Output the [X, Y] coordinate of the center of the cell containing the given text.  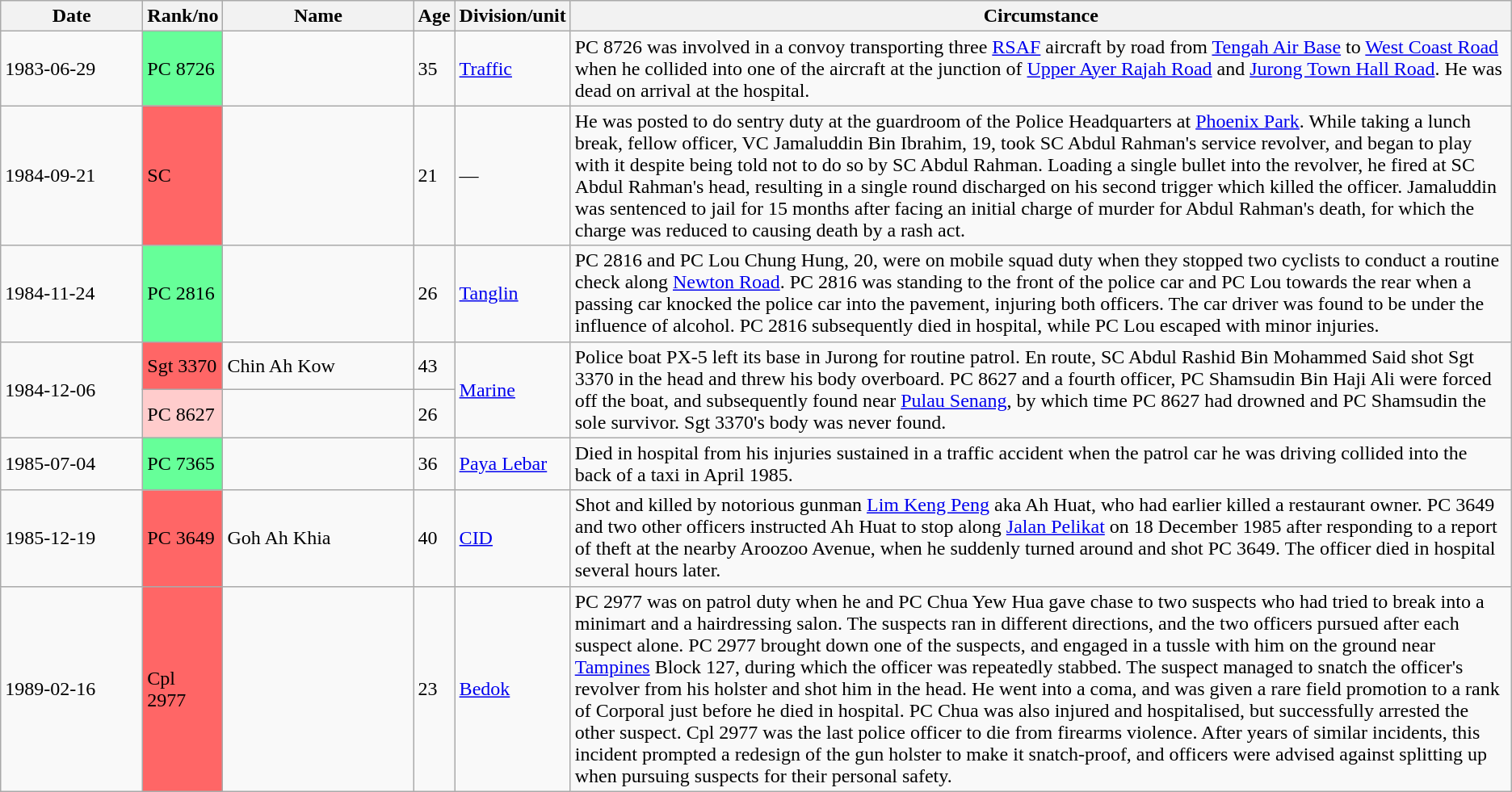
43 [435, 366]
1985-12-19 [72, 538]
21 [435, 176]
Sgt 3370 [183, 366]
PC 8726 [183, 69]
PC 7365 [183, 463]
Circumstance [1040, 16]
1983-06-29 [72, 69]
1984-11-24 [72, 294]
Rank/no [183, 16]
1984-12-06 [72, 389]
1985-07-04 [72, 463]
Traffic [512, 69]
Cpl 2977 [183, 689]
— [512, 176]
PC 8627 [183, 414]
1989-02-16 [72, 689]
Died in hospital from his injuries sustained in a traffic accident when the patrol car he was driving collided into the back of a taxi in April 1985. [1040, 463]
Marine [512, 389]
1984-09-21 [72, 176]
Date [72, 16]
PC 3649 [183, 538]
36 [435, 463]
23 [435, 689]
Chin Ah Kow [318, 366]
CID [512, 538]
35 [435, 69]
40 [435, 538]
Division/unit [512, 16]
SC [183, 176]
Name [318, 16]
Goh Ah Khia [318, 538]
PC 2816 [183, 294]
Age [435, 16]
Paya Lebar [512, 463]
Tanglin [512, 294]
Bedok [512, 689]
